Return the (X, Y) coordinate for the center point of the cell that contains the specified text.  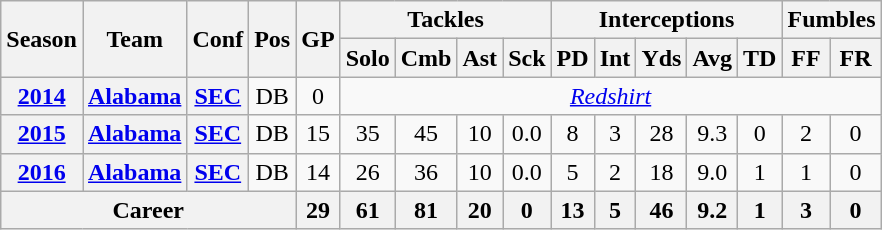
2015 (42, 134)
61 (368, 210)
35 (368, 134)
36 (426, 172)
PD (572, 58)
GP (318, 39)
Season (42, 39)
45 (426, 134)
TD (760, 58)
Int (615, 58)
Team (134, 39)
Avg (712, 58)
8 (572, 134)
Ast (480, 58)
Sck (527, 58)
14 (318, 172)
2016 (42, 172)
Tackles (446, 20)
26 (368, 172)
9.3 (712, 134)
Redshirt (610, 96)
18 (662, 172)
Conf (218, 39)
FF (806, 58)
9.2 (712, 210)
2014 (42, 96)
Career (148, 210)
15 (318, 134)
Fumbles (832, 20)
Yds (662, 58)
FR (856, 58)
13 (572, 210)
Solo (368, 58)
Pos (272, 39)
81 (426, 210)
20 (480, 210)
29 (318, 210)
46 (662, 210)
Cmb (426, 58)
28 (662, 134)
9.0 (712, 172)
Interceptions (666, 20)
